Find where the given text appears and provide that cell's center as (x, y) coordinate. 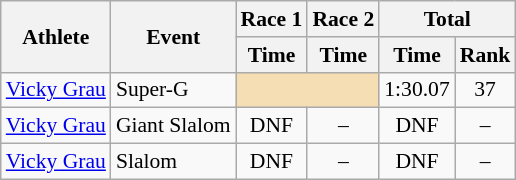
Slalom (174, 162)
Event (174, 36)
Race 1 (272, 19)
Rank (486, 55)
37 (486, 90)
Athlete (56, 36)
Total (447, 19)
Giant Slalom (174, 126)
1:30.07 (416, 90)
Super-G (174, 90)
Race 2 (343, 19)
